Detect which cell encompasses the target text, then output its (x, y) center coordinate. 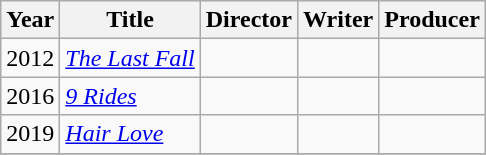
2016 (30, 96)
Hair Love (130, 134)
9 Rides (130, 96)
Title (130, 20)
The Last Fall (130, 58)
Writer (338, 20)
Director (248, 20)
Year (30, 20)
2019 (30, 134)
2012 (30, 58)
Producer (432, 20)
